Detect which cell encompasses the target text, then output its (x, y) center coordinate. 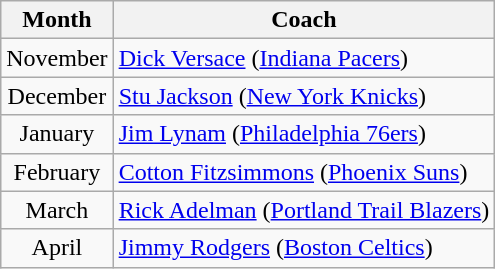
Coach (304, 20)
Jim Lynam (Philadelphia 76ers) (304, 134)
April (57, 248)
Jimmy Rodgers (Boston Celtics) (304, 248)
January (57, 134)
November (57, 58)
Dick Versace (Indiana Pacers) (304, 58)
December (57, 96)
March (57, 210)
Month (57, 20)
February (57, 172)
Cotton Fitzsimmons (Phoenix Suns) (304, 172)
Rick Adelman (Portland Trail Blazers) (304, 210)
Stu Jackson (New York Knicks) (304, 96)
